Pinpoint the cell where the given text exists, returning its [X, Y] midpoint coordinate. 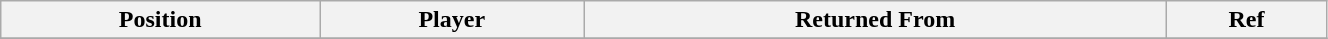
Position [160, 20]
Returned From [876, 20]
Ref [1246, 20]
Player [452, 20]
